Provide the [x, y] coordinate of the cell's center where the given text is located.  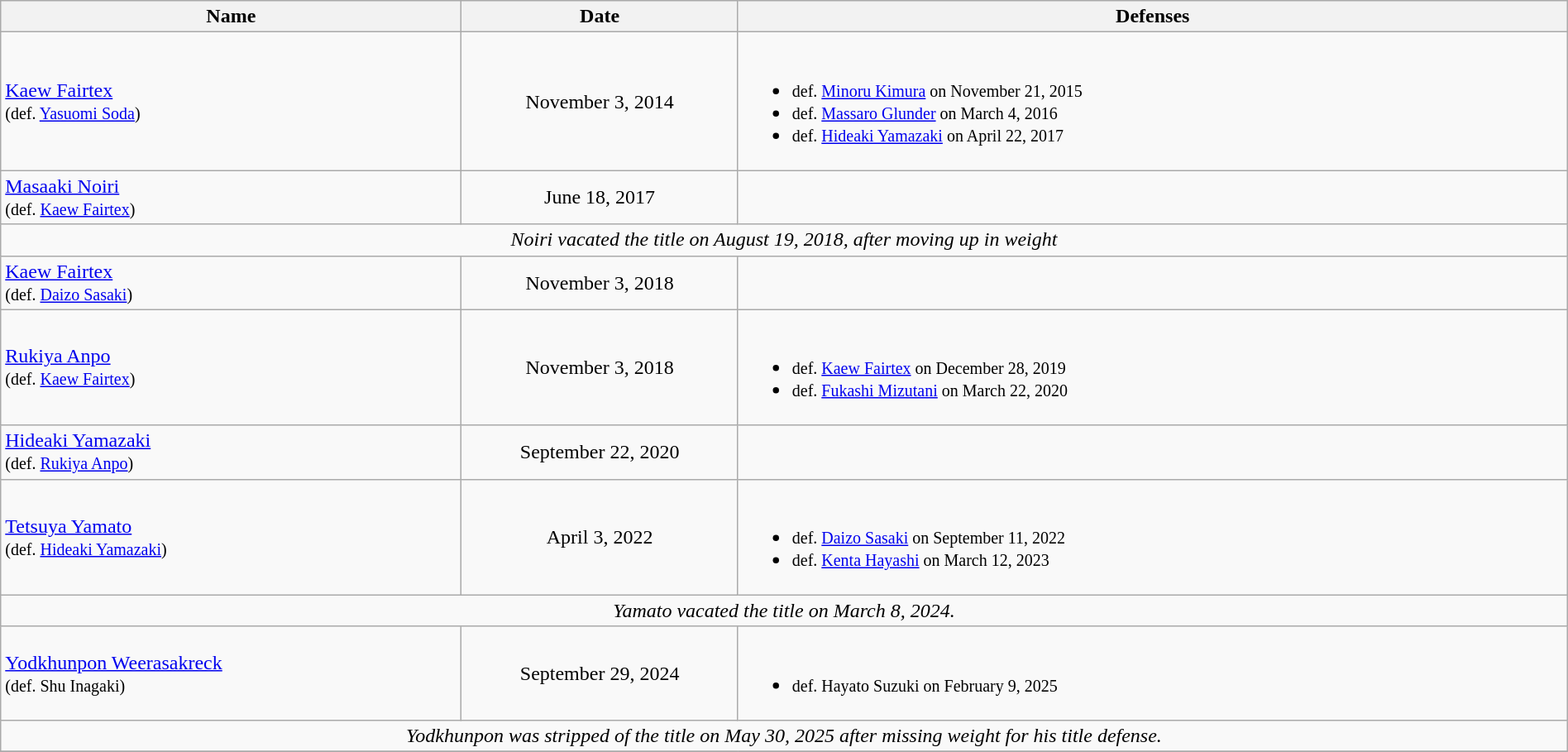
Yamato vacated the title on March 8, 2024. [784, 611]
Tetsuya Yamato (def. Hideaki Yamazaki) [232, 537]
def. Hayato Suzuki on February 9, 2025 [1153, 673]
Kaew Fairtex (def. Daizo Sasaki) [232, 283]
June 18, 2017 [600, 197]
def. Minoru Kimura on November 21, 2015def. Massaro Glunder on March 4, 2016def. Hideaki Yamazaki on April 22, 2017 [1153, 101]
April 3, 2022 [600, 537]
Name [232, 17]
September 29, 2024 [600, 673]
November 3, 2014 [600, 101]
Date [600, 17]
Masaaki Noiri (def. Kaew Fairtex) [232, 197]
Defenses [1153, 17]
Rukiya Anpo (def. Kaew Fairtex) [232, 367]
Yodkhunpon Weerasakreck (def. Shu Inagaki) [232, 673]
Noiri vacated the title on August 19, 2018, after moving up in weight [784, 240]
Yodkhunpon was stripped of the title on May 30, 2025 after missing weight for his title defense. [784, 735]
def. Daizo Sasaki on September 11, 2022def. Kenta Hayashi on March 12, 2023 [1153, 537]
def. Kaew Fairtex on December 28, 2019def. Fukashi Mizutani on March 22, 2020 [1153, 367]
September 22, 2020 [600, 452]
Hideaki Yamazaki (def. Rukiya Anpo) [232, 452]
Kaew Fairtex (def. Yasuomi Soda) [232, 101]
